Capture the cell that displays the provided text and extract its [X, Y] central coordinate. 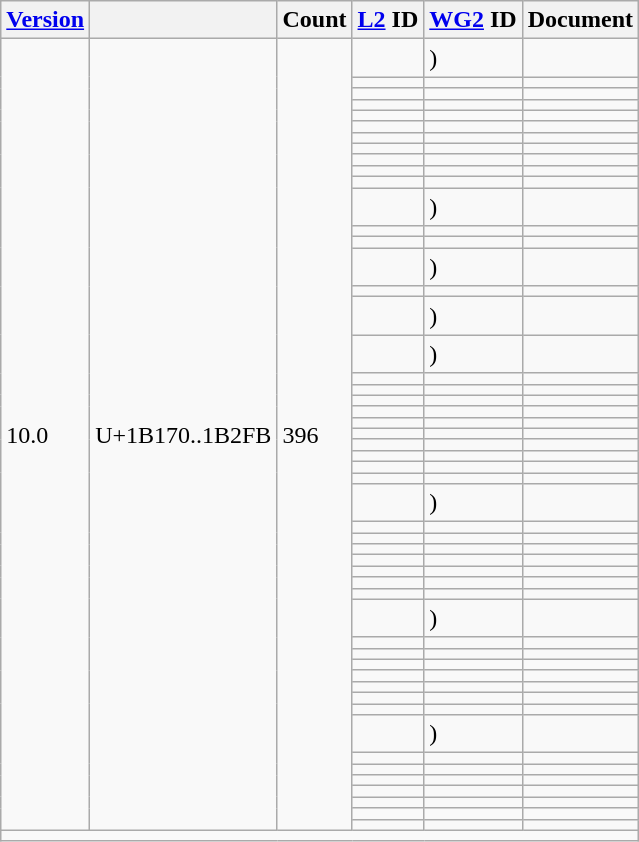
10.0 [46, 434]
Document [580, 20]
Version [46, 20]
Count [314, 20]
396 [314, 434]
L2 ID [388, 20]
U+1B170..1B2FB [184, 434]
WG2 ID [473, 20]
